Search for the cell housing the specified text and yield its (x, y) center coordinate. 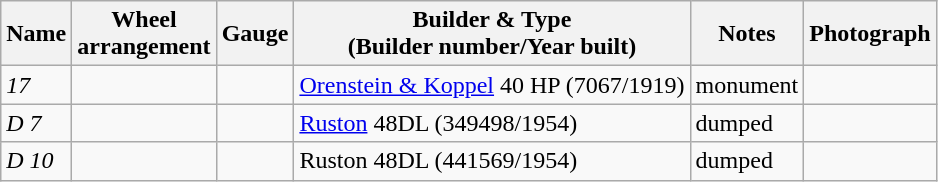
D 10 (36, 161)
Photograph (870, 34)
Builder & Type(Builder number/Year built) (492, 34)
Ruston 48DL (441569/1954) (492, 161)
Wheelarrangement (144, 34)
Name (36, 34)
17 (36, 85)
Orenstein & Koppel 40 HP (7067/1919) (492, 85)
monument (747, 85)
Notes (747, 34)
Ruston 48DL (349498/1954) (492, 123)
D 7 (36, 123)
Gauge (255, 34)
